Determine the (x, y) coordinate at the center of the cell enclosing the given text.  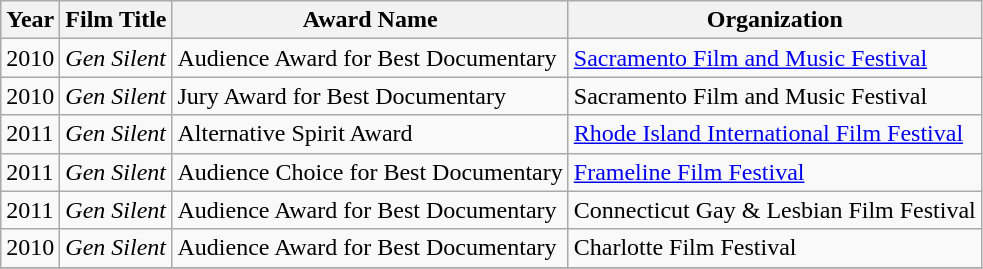
Connecticut Gay & Lesbian Film Festival (774, 210)
Award Name (370, 20)
Rhode Island International Film Festival (774, 134)
Film Title (116, 20)
Organization (774, 20)
Alternative Spirit Award (370, 134)
Audience Choice for Best Documentary (370, 172)
Jury Award for Best Documentary (370, 96)
Frameline Film Festival (774, 172)
Charlotte Film Festival (774, 248)
Year (30, 20)
